Pinpoint the cell where the given text exists, returning its (x, y) midpoint coordinate. 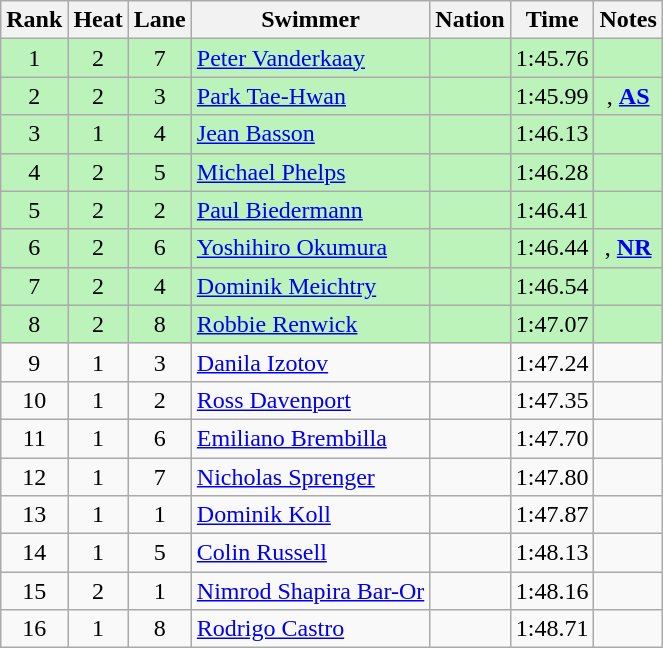
Nicholas Sprenger (310, 477)
Rodrigo Castro (310, 629)
Time (552, 20)
1:45.76 (552, 58)
Park Tae-Hwan (310, 96)
Peter Vanderkaay (310, 58)
15 (34, 591)
Swimmer (310, 20)
1:46.13 (552, 134)
Lane (160, 20)
11 (34, 438)
Jean Basson (310, 134)
Notes (628, 20)
Dominik Meichtry (310, 286)
Robbie Renwick (310, 324)
1:46.54 (552, 286)
1:47.80 (552, 477)
1:47.35 (552, 400)
1:47.24 (552, 362)
Danila Izotov (310, 362)
Paul Biedermann (310, 210)
Rank (34, 20)
Ross Davenport (310, 400)
Dominik Koll (310, 515)
1:48.13 (552, 553)
1:46.41 (552, 210)
1:48.16 (552, 591)
1:46.44 (552, 248)
1:47.07 (552, 324)
Yoshihiro Okumura (310, 248)
13 (34, 515)
Nimrod Shapira Bar-Or (310, 591)
, NR (628, 248)
1:47.70 (552, 438)
Colin Russell (310, 553)
1:45.99 (552, 96)
1:48.71 (552, 629)
10 (34, 400)
1:46.28 (552, 172)
14 (34, 553)
1:47.87 (552, 515)
, AS (628, 96)
12 (34, 477)
Emiliano Brembilla (310, 438)
16 (34, 629)
Nation (470, 20)
Heat (98, 20)
Michael Phelps (310, 172)
9 (34, 362)
